Capture the cell that displays the provided text and extract its (X, Y) central coordinate. 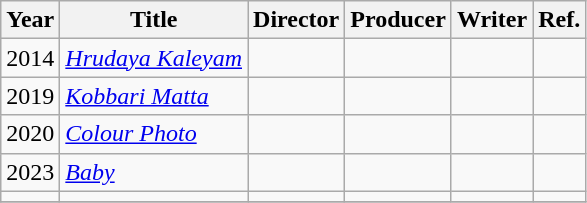
Year (30, 20)
2023 (30, 172)
2019 (30, 96)
Writer (492, 20)
Kobbari Matta (154, 96)
Hrudaya Kaleyam (154, 58)
Ref. (560, 20)
Director (296, 20)
Colour Photo (154, 134)
2014 (30, 58)
Producer (398, 20)
2020 (30, 134)
Title (154, 20)
Baby (154, 172)
